Determine the (X, Y) coordinate at the center of the cell enclosing the given text.  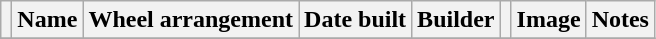
Wheel arrangement (191, 20)
Notes (620, 20)
Name (48, 20)
Builder (456, 20)
Image (548, 20)
Date built (356, 20)
